Scan for the cell matching the given text and deliver its [X, Y] coordinate at center. 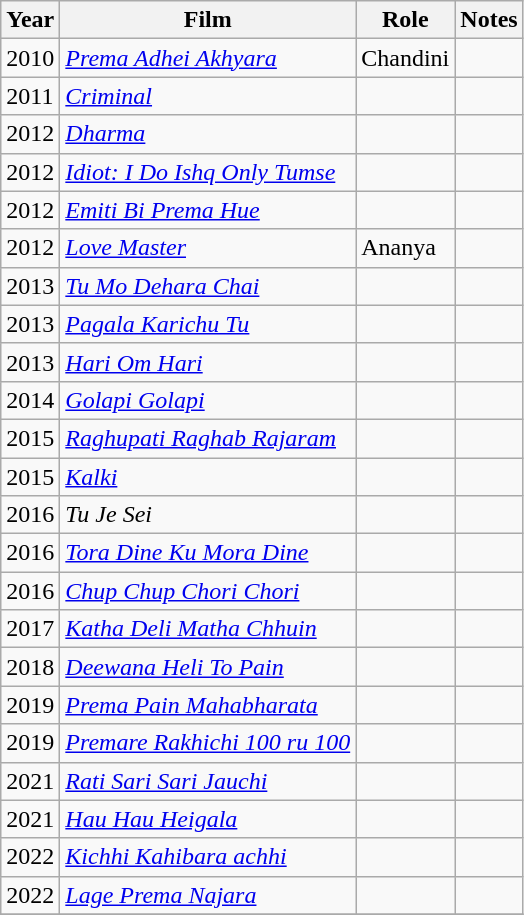
Dharma [208, 134]
2011 [30, 96]
Year [30, 20]
Raghupati Raghab Rajaram [208, 438]
Kichhi Kahibara achhi [208, 857]
Tora Dine Ku Mora Dine [208, 553]
Premare Rakhichi 100 ru 100 [208, 743]
Pagala Karichu Tu [208, 324]
Hari Om Hari [208, 362]
Tu Mo Dehara Chai [208, 286]
Prema Adhei Akhyara [208, 58]
2014 [30, 400]
2017 [30, 629]
Criminal [208, 96]
Chup Chup Chori Chori [208, 591]
Chandini [406, 58]
Notes [489, 20]
Emiti Bi Prema Hue [208, 210]
Role [406, 20]
Tu Je Sei [208, 515]
Prema Pain Mahabharata [208, 705]
Deewana Heli To Pain [208, 667]
Katha Deli Matha Chhuin [208, 629]
Idiot: I Do Ishq Only Tumse [208, 172]
Kalki [208, 477]
Film [208, 20]
Ananya [406, 248]
2018 [30, 667]
Hau Hau Heigala [208, 819]
Rati Sari Sari Jauchi [208, 781]
2010 [30, 58]
Lage Prema Najara [208, 895]
Love Master [208, 248]
Golapi Golapi [208, 400]
